Extract the (X, Y) coordinate from the center of the cell holding the provided text.  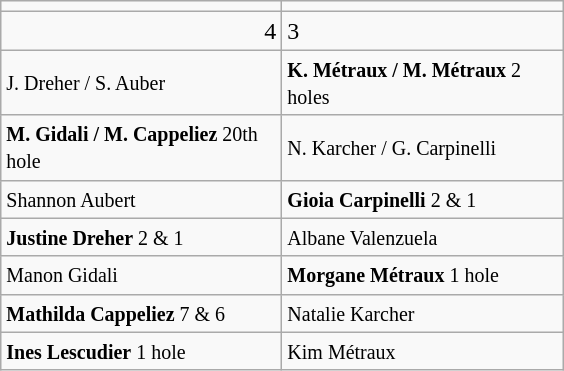
Morgane Métraux 1 hole (422, 275)
J. Dreher / S. Auber (142, 82)
3 (422, 31)
N. Karcher / G. Carpinelli (422, 148)
Justine Dreher 2 & 1 (142, 237)
Mathilda Cappeliez 7 & 6 (142, 313)
Kim Métraux (422, 351)
Manon Gidali (142, 275)
Ines Lescudier 1 hole (142, 351)
Natalie Karcher (422, 313)
K. Métraux / M. Métraux 2 holes (422, 82)
Albane Valenzuela (422, 237)
Shannon Aubert (142, 199)
4 (142, 31)
M. Gidali / M. Cappeliez 20th hole (142, 148)
Gioia Carpinelli 2 & 1 (422, 199)
